Capture the cell that displays the provided text and extract its (x, y) central coordinate. 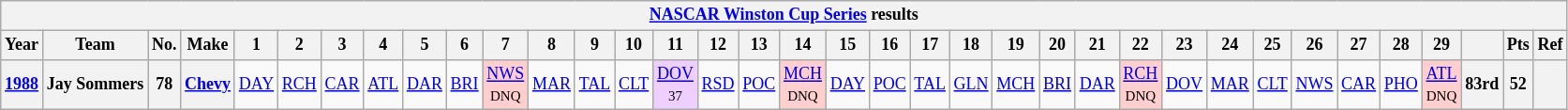
4 (383, 45)
Pts (1518, 45)
21 (1097, 45)
19 (1016, 45)
26 (1314, 45)
3 (342, 45)
GLN (971, 85)
RCH (299, 85)
16 (889, 45)
Chevy (208, 85)
27 (1359, 45)
17 (930, 45)
MCHDNQ (803, 85)
Year (22, 45)
7 (506, 45)
ATLDNQ (1441, 85)
8 (552, 45)
RCHDNQ (1141, 85)
25 (1273, 45)
RSD (718, 85)
NWSDNQ (506, 85)
20 (1057, 45)
ATL (383, 85)
83rd (1483, 85)
28 (1400, 45)
6 (465, 45)
23 (1185, 45)
22 (1141, 45)
MCH (1016, 85)
1 (256, 45)
Jay Sommers (95, 85)
18 (971, 45)
DOV (1185, 85)
1988 (22, 85)
Team (95, 45)
13 (759, 45)
9 (594, 45)
78 (165, 85)
15 (847, 45)
11 (676, 45)
Make (208, 45)
DOV37 (676, 85)
NASCAR Winston Cup Series results (784, 15)
No. (165, 45)
52 (1518, 85)
2 (299, 45)
12 (718, 45)
14 (803, 45)
10 (634, 45)
PHO (1400, 85)
5 (426, 45)
29 (1441, 45)
24 (1230, 45)
NWS (1314, 85)
Ref (1550, 45)
